Locate the cell with the specified text and output its [x, y] center coordinate. 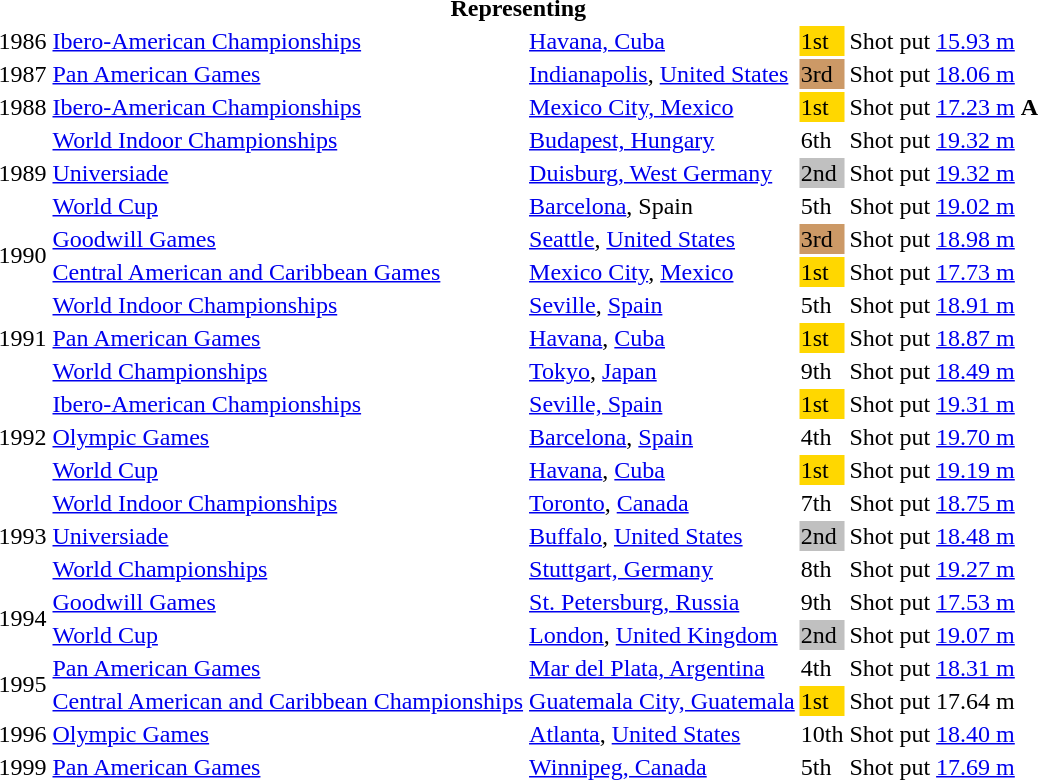
Tokyo, Japan [662, 371]
Mar del Plata, Argentina [662, 668]
Stuttgart, Germany [662, 569]
Indianapolis, United States [662, 74]
Central American and Caribbean Games [288, 272]
7th [822, 503]
London, United Kingdom [662, 635]
Guatemala City, Guatemala [662, 701]
Duisburg, West Germany [662, 173]
St. Petersburg, Russia [662, 602]
Toronto, Canada [662, 503]
10th [822, 734]
Seattle, United States [662, 239]
6th [822, 140]
Atlanta, United States [662, 734]
Buffalo, United States [662, 536]
8th [822, 569]
Budapest, Hungary [662, 140]
Central American and Caribbean Championships [288, 701]
